From the cell containing the given text, extract its center point as [x, y] coordinate. 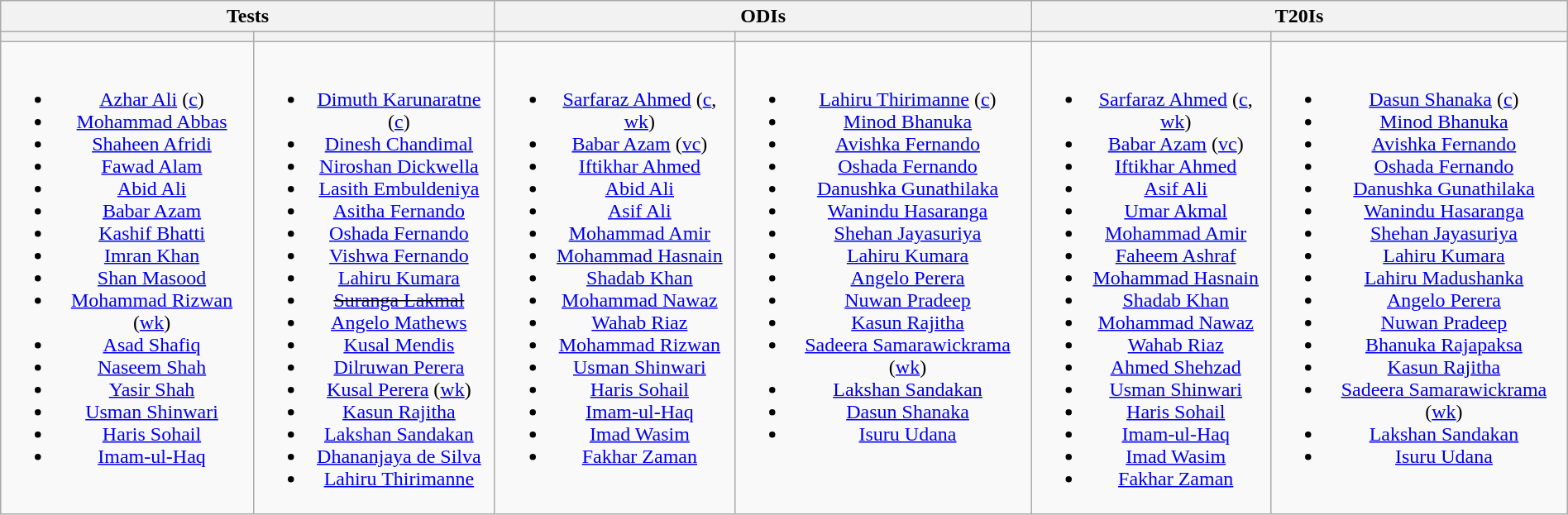
ODIs [762, 17]
Tests [248, 17]
T20Is [1299, 17]
